Extract the [x, y] coordinate from the center of the cell holding the provided text.  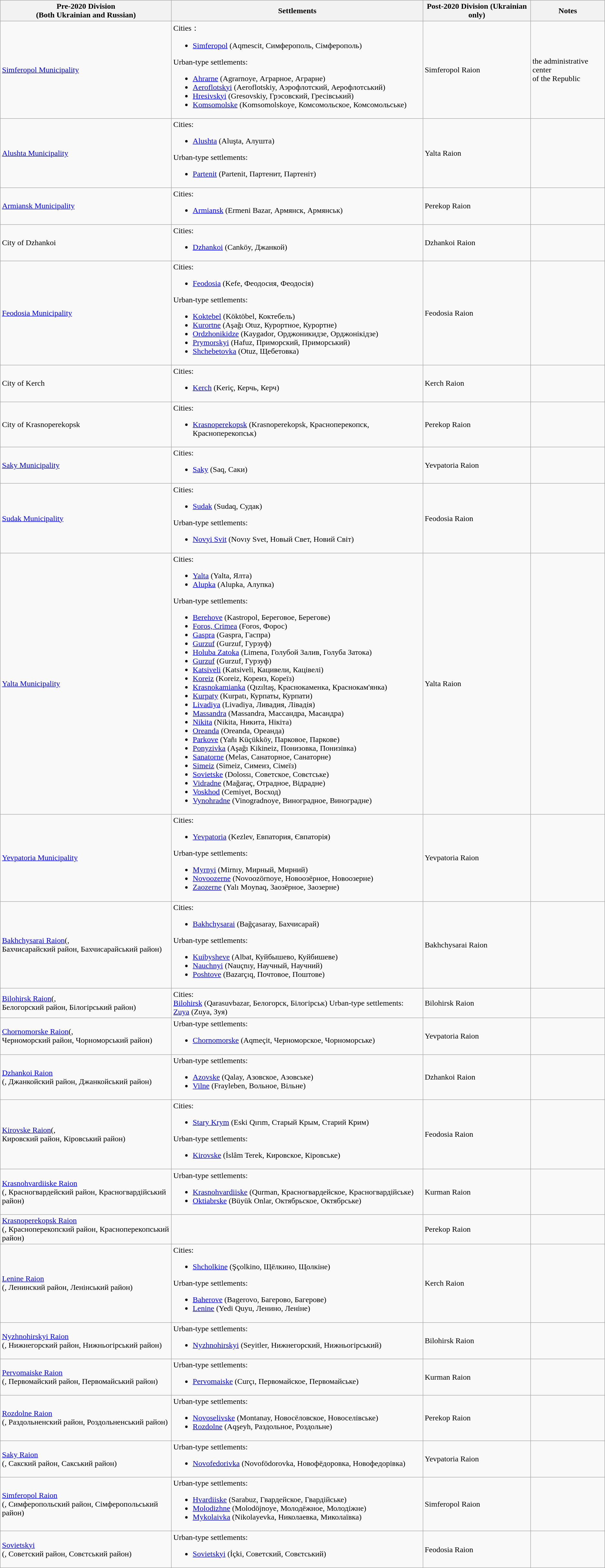
Cities:Dzhankoi (Canköy, Джанкой) [297, 242]
Urban-type settlements:Novoselivske (Montanay, Новосёловское, Новоселівське)Rozdolne (Aqşeyh, Раздольное, Роздольне) [297, 1418]
Urban-type settlements:Nyzhnohirskyi (Seyitler, Нижнегорский, Нижньогірський) [297, 1341]
Urban-type settlements:Sovietskyi (İçki, Советский, Совєтський) [297, 1549]
Pervomaiske Raion(, Первомайский район, Первомайський район) [86, 1377]
Urban-type settlements:Novofedorivka (Novofödorovka, Новофёдоровка, Новофедорівка) [297, 1459]
Yalta Municipality [86, 684]
Chornomorske Raion(,Черноморский район, Чорноморський район) [86, 1036]
Nyzhnohirskyi Raion(, Нижнегорский район, Нижньогірський район) [86, 1341]
Armiansk Municipality [86, 206]
Sudak Municipality [86, 518]
City of Krasnoperekopsk [86, 424]
Alushta Municipality [86, 153]
Krasnoperekopsk Raion(, Красноперекопский район, Красноперекопський район) [86, 1229]
Settlements [297, 11]
Cities:Krasnoperekopsk (Krasnoperekopsk, Красноперекопск, Красноперекопськ) [297, 424]
Pre-2020 Division(Both Ukrainian and Russian) [86, 11]
Feodosia Municipality [86, 313]
Dzhankoi Raion(, Джанкойский район, Джанкойський район) [86, 1077]
Notes [568, 11]
Kirovske Raion(,Кировский район, Кіровський район) [86, 1134]
Lenine Raion(, Ленинский район, Ленінський район) [86, 1283]
City of Dzhankoi [86, 242]
Cities:Shcholkine (Şçolkino, Щёлкино, Щолкіне)Urban-type settlements:Baherove (Bagerovo, Багерово, Багерове)Lenine (Yedi Quyu, Ленино, Леніне) [297, 1283]
Cities:Bilohirsk (Qarasuvbazar, Белогорск, Білогірськ) Urban-type settlements: Zuya (Zuya, Зуя) [297, 1003]
Rozdolne Raion(, Раздольненский район, Роздольненський район) [86, 1418]
the administrative centerof the Republic [568, 70]
Cities:Sudak (Sudaq, Судак)Urban-type settlements:Novyi Svit (Novıy Svet, Новый Свет, Новий Світ) [297, 518]
Cities:Saky (Saq, Саки) [297, 465]
Simferopol Raion(, Симферопольский район, Сімферопольський район) [86, 1504]
Saky Municipality [86, 465]
Bilohirsk Raion(,Белогорский район, Білогірський район) [86, 1003]
Sovietskyi(, Советский район, Совєтський район) [86, 1549]
Urban-type settlements:Azovske (Qalay, Азовское, Азовське)Vilne (Frayleben, Вольное, Вільне) [297, 1077]
Cities:Alushta (Aluşta, Алушта)Urban-type settlements:Partenit (Partenit, Партенит, Партеніт) [297, 153]
City of Kerch [86, 384]
Simferopol Municipality [86, 70]
Cities:Kerch (Keriç, Керчь, Керч) [297, 384]
Yevpatoria Municipality [86, 858]
Cities:Armiansk (Ermeni Bazar, Армянск, Армянськ) [297, 206]
Krasnohvardiiske Raion(, Красногвардейский район, Красногвардійський район) [86, 1192]
Urban-type settlements:Krasnohvardiiske (Qurman, Красногвардейское, Красногвардійське)Oktiabrske (Büyük Onlar, Октябрьское, Октябрське) [297, 1192]
Cities:Stary Krym (Eski Qırım, Старый Крым, Старий Крим)Urban-type settlements:Kirovske (İslâm Terek, Кировское, Кіровське) [297, 1134]
Urban-type settlements:Pervomaiske (Curçı, Первомайское, Первомайське) [297, 1377]
Saky Raion(, Сакский район, Сакський район) [86, 1459]
Post-2020 Division (Ukrainian only) [477, 11]
Urban-type settlements:Chornomorske (Aqmeçit, Черноморское, Чорноморське) [297, 1036]
Bakhchysarai Raion(,Бахчисарайский район, Бахчисарайський район) [86, 945]
Bakhchysarai Raion [477, 945]
